From the cell containing the given text, extract its center point as [X, Y] coordinate. 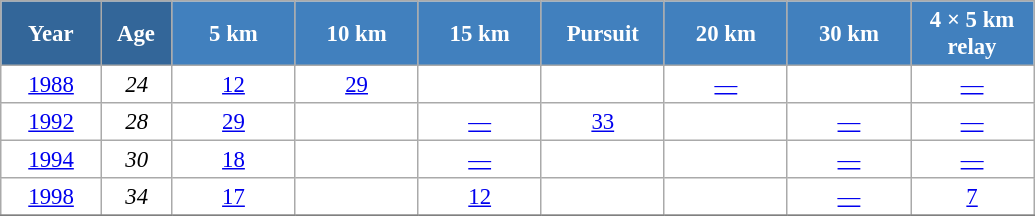
24 [136, 85]
18 [234, 160]
20 km [726, 34]
30 km [848, 34]
30 [136, 160]
17 [234, 197]
28 [136, 122]
7 [972, 197]
1992 [52, 122]
5 km [234, 34]
Pursuit [602, 34]
4 × 5 km relay [972, 34]
10 km [356, 34]
1988 [52, 85]
1994 [52, 160]
34 [136, 197]
1998 [52, 197]
33 [602, 122]
Age [136, 34]
Year [52, 34]
15 km [480, 34]
